Locate the cell with the specified text and output its [x, y] center coordinate. 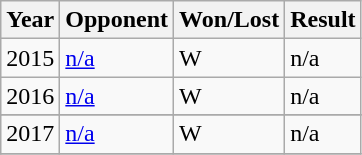
Result [323, 20]
2016 [30, 96]
Won/Lost [230, 20]
2017 [30, 134]
2015 [30, 58]
Year [30, 20]
Opponent [117, 20]
